Identify which cell holds the provided text, then report its (X, Y) central coordinate. 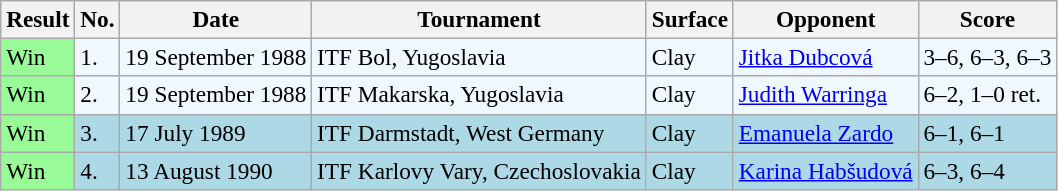
13 August 1990 (216, 170)
Karina Habšudová (826, 170)
Emanuela Zardo (826, 133)
Tournament (480, 19)
Judith Warringa (826, 95)
6–2, 1–0 ret. (988, 95)
6–1, 6–1 (988, 133)
Opponent (826, 19)
Date (216, 19)
3–6, 6–3, 6–3 (988, 57)
ITF Makarska, Yugoslavia (480, 95)
Result (38, 19)
ITF Karlovy Vary, Czechoslovakia (480, 170)
Surface (690, 19)
ITF Darmstadt, West Germany (480, 133)
3. (98, 133)
Score (988, 19)
ITF Bol, Yugoslavia (480, 57)
1. (98, 57)
2. (98, 95)
6–3, 6–4 (988, 170)
No. (98, 19)
Jitka Dubcová (826, 57)
4. (98, 170)
17 July 1989 (216, 133)
